Locate the cell with the specified text and output its [x, y] center coordinate. 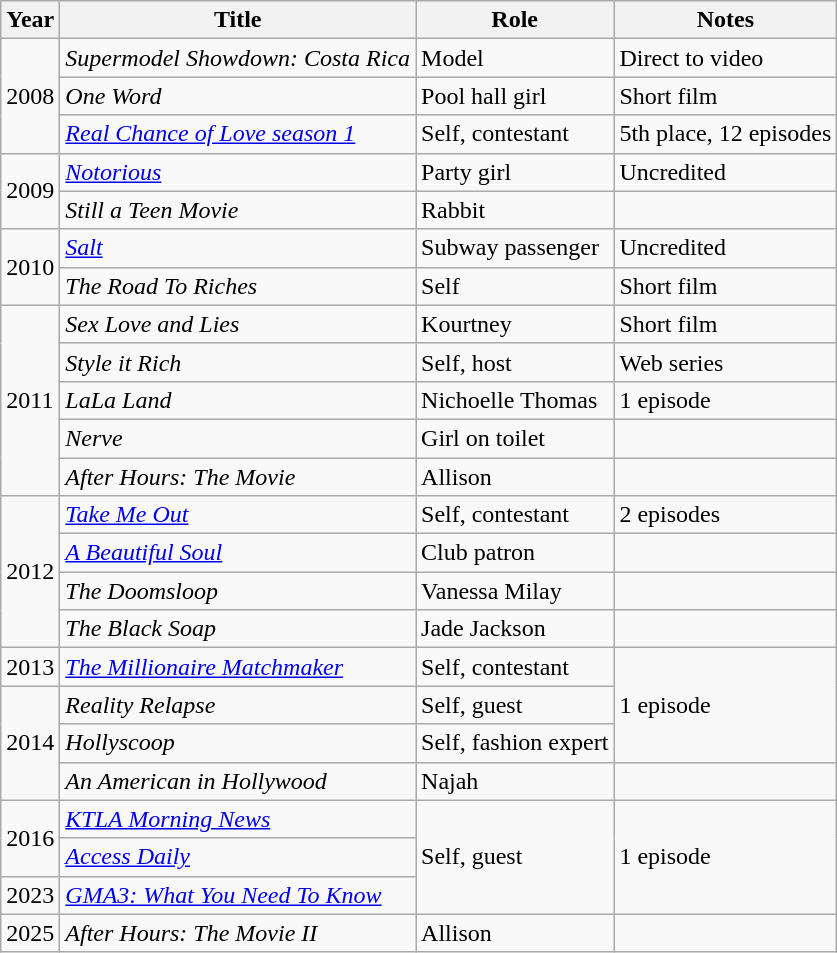
2009 [30, 191]
Self [515, 286]
Nerve [238, 438]
2008 [30, 96]
After Hours: The Movie [238, 477]
2 episodes [726, 515]
Girl on toilet [515, 438]
Vanessa Milay [515, 591]
Jade Jackson [515, 629]
Sex Love and Lies [238, 324]
Kourtney [515, 324]
5th place, 12 episodes [726, 134]
Model [515, 58]
Supermodel Showdown: Costa Rica [238, 58]
2013 [30, 667]
The Road To Riches [238, 286]
LaLa Land [238, 400]
The Millionaire Matchmaker [238, 667]
Style it Rich [238, 362]
2014 [30, 743]
2016 [30, 838]
Nichoelle Thomas [515, 400]
Salt [238, 248]
Take Me Out [238, 515]
Rabbit [515, 210]
Self, host [515, 362]
A Beautiful Soul [238, 553]
Role [515, 20]
An American in Hollywood [238, 781]
Notorious [238, 172]
The Doomsloop [238, 591]
GMA3: What You Need To Know [238, 895]
Party girl [515, 172]
Pool hall girl [515, 96]
Still a Teen Movie [238, 210]
Direct to video [726, 58]
One Word [238, 96]
Najah [515, 781]
The Black Soap [238, 629]
Club patron [515, 553]
Reality Relapse [238, 705]
2011 [30, 400]
Title [238, 20]
After Hours: The Movie II [238, 933]
KTLA Morning News [238, 819]
2012 [30, 572]
Real Chance of Love season 1 [238, 134]
2010 [30, 267]
Web series [726, 362]
Year [30, 20]
Subway passenger [515, 248]
Access Daily [238, 857]
Notes [726, 20]
2023 [30, 895]
2025 [30, 933]
Hollyscoop [238, 743]
Self, fashion expert [515, 743]
